Scan for the cell matching the given text and deliver its [X, Y] coordinate at center. 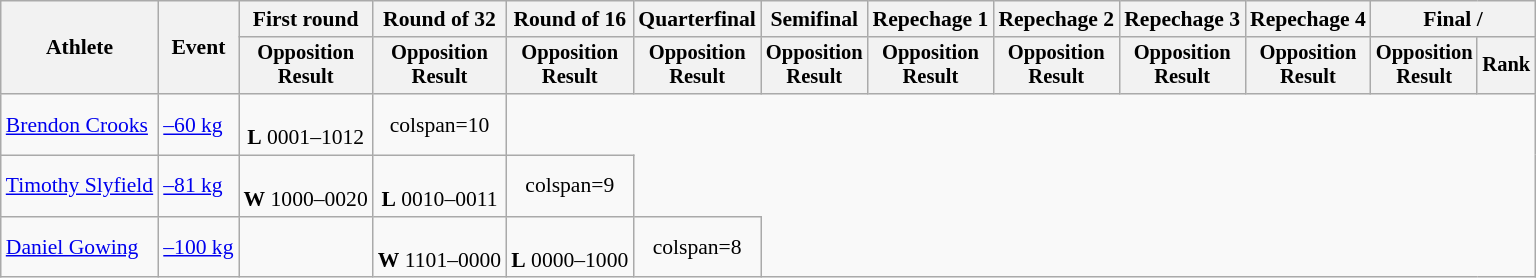
L 0010–0011 [440, 186]
Round of 32 [440, 19]
Quarterfinal [697, 19]
colspan=10 [440, 124]
Rank [1506, 66]
Timothy Slyfield [80, 186]
Repechage 3 [1182, 19]
Repechage 4 [1308, 19]
L 0000–1000 [570, 248]
Repechage 2 [1056, 19]
Semifinal [814, 19]
Athlete [80, 48]
–81 kg [198, 186]
Brendon Crooks [80, 124]
L 0001–1012 [306, 124]
Repechage 1 [931, 19]
W 1000–0020 [306, 186]
colspan=9 [570, 186]
Final / [1453, 19]
–60 kg [198, 124]
First round [306, 19]
Daniel Gowing [80, 248]
–100 kg [198, 248]
W 1101–0000 [440, 248]
Event [198, 48]
Round of 16 [570, 19]
colspan=8 [697, 248]
